Detect which cell encompasses the target text, then output its [X, Y] center coordinate. 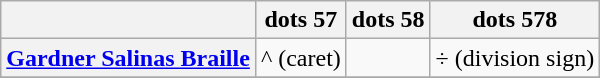
dots 57 [300, 20]
^ (caret) [300, 58]
÷ (division sign) [515, 58]
dots 58 [388, 20]
Gardner Salinas Braille [128, 58]
dots 578 [515, 20]
